Return the (X, Y) coordinate for the center point of the cell that contains the specified text.  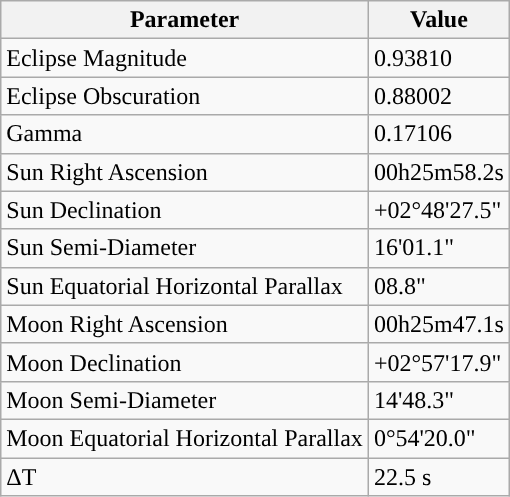
Eclipse Obscuration (185, 96)
Moon Declination (185, 362)
0.88002 (438, 96)
00h25m47.1s (438, 324)
14'48.3" (438, 400)
22.5 s (438, 477)
Value (438, 20)
Moon Semi-Diameter (185, 400)
16'01.1" (438, 248)
Parameter (185, 20)
Eclipse Magnitude (185, 58)
Sun Semi-Diameter (185, 248)
00h25m58.2s (438, 172)
Sun Declination (185, 210)
+02°57'17.9" (438, 362)
08.8" (438, 286)
Sun Right Ascension (185, 172)
Gamma (185, 134)
+02°48'27.5" (438, 210)
Moon Right Ascension (185, 324)
0°54'20.0" (438, 438)
ΔT (185, 477)
0.17106 (438, 134)
Moon Equatorial Horizontal Parallax (185, 438)
0.93810 (438, 58)
Sun Equatorial Horizontal Parallax (185, 286)
